Extract the [X, Y] coordinate from the center of the cell holding the provided text.  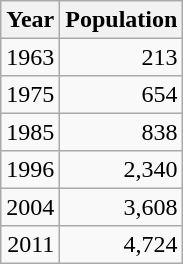
2004 [30, 206]
1985 [30, 132]
1996 [30, 170]
1975 [30, 94]
4,724 [122, 244]
2,340 [122, 170]
Year [30, 20]
838 [122, 132]
Population [122, 20]
2011 [30, 244]
213 [122, 56]
1963 [30, 56]
654 [122, 94]
3,608 [122, 206]
